Output the (x, y) coordinate of the center of the cell containing the given text.  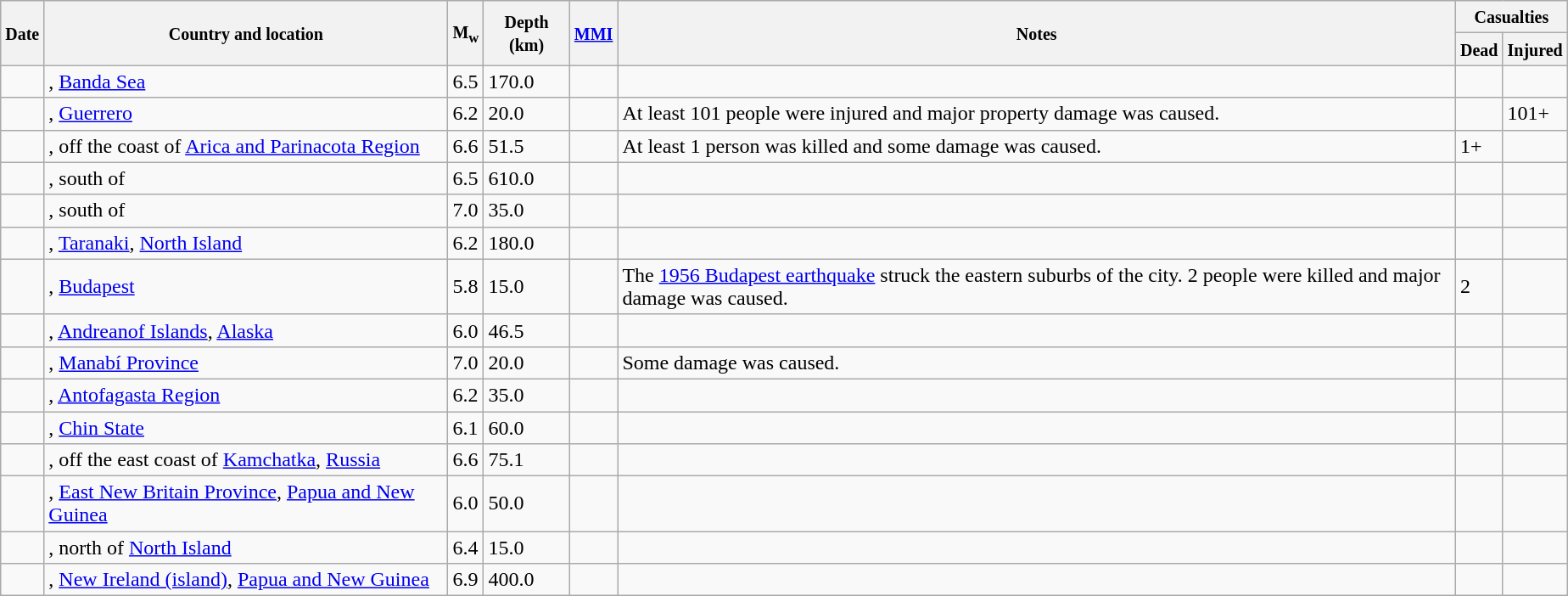
170.0 (526, 82)
75.1 (526, 460)
51.5 (526, 146)
Casualties (1511, 17)
MMI (594, 33)
1+ (1479, 146)
, Manabí Province (246, 363)
610.0 (526, 178)
Some damage was caused. (1037, 363)
400.0 (526, 580)
, Antofagasta Region (246, 395)
6.9 (466, 580)
Injured (1535, 49)
Country and location (246, 33)
Depth (km) (526, 33)
, off the coast of Arica and Parinacota Region (246, 146)
, Taranaki, North Island (246, 243)
60.0 (526, 427)
, East New Britain Province, Papua and New Guinea (246, 504)
, Banda Sea (246, 82)
, Andreanof Islands, Alaska (246, 330)
, Budapest (246, 287)
180.0 (526, 243)
At least 1 person was killed and some damage was caused. (1037, 146)
6.4 (466, 548)
, New Ireland (island), Papua and New Guinea (246, 580)
101+ (1535, 114)
2 (1479, 287)
Dead (1479, 49)
At least 101 people were injured and major property damage was caused. (1037, 114)
The 1956 Budapest earthquake struck the eastern suburbs of the city. 2 people were killed and major damage was caused. (1037, 287)
Date (22, 33)
Mw (466, 33)
5.8 (466, 287)
, north of North Island (246, 548)
, off the east coast of Kamchatka, Russia (246, 460)
Notes (1037, 33)
46.5 (526, 330)
, Guerrero (246, 114)
6.1 (466, 427)
50.0 (526, 504)
, Chin State (246, 427)
